Return (X, Y) of the center of cell containing provided text 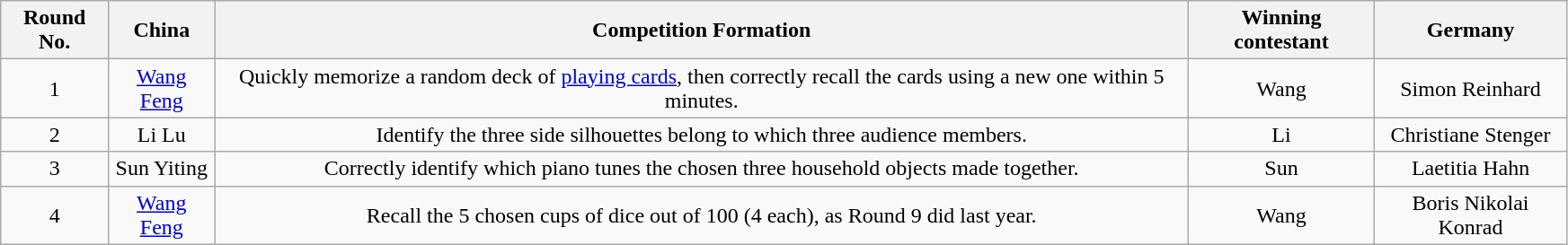
3 (55, 169)
Winning contestant (1281, 31)
Sun (1281, 169)
Round No. (55, 31)
Simon Reinhard (1470, 88)
1 (55, 88)
Identify the three side silhouettes belong to which three audience members. (702, 135)
Boris Nikolai Konrad (1470, 215)
Christiane Stenger (1470, 135)
Quickly memorize a random deck of playing cards, then correctly recall the cards using a new one within 5 minutes. (702, 88)
Li Lu (162, 135)
China (162, 31)
Li (1281, 135)
Correctly identify which piano tunes the chosen three household objects made together. (702, 169)
Laetitia Hahn (1470, 169)
Recall the 5 chosen cups of dice out of 100 (4 each), as Round 9 did last year. (702, 215)
Sun Yiting (162, 169)
Competition Formation (702, 31)
4 (55, 215)
2 (55, 135)
Germany (1470, 31)
